Search for the cell housing the specified text and yield its [x, y] center coordinate. 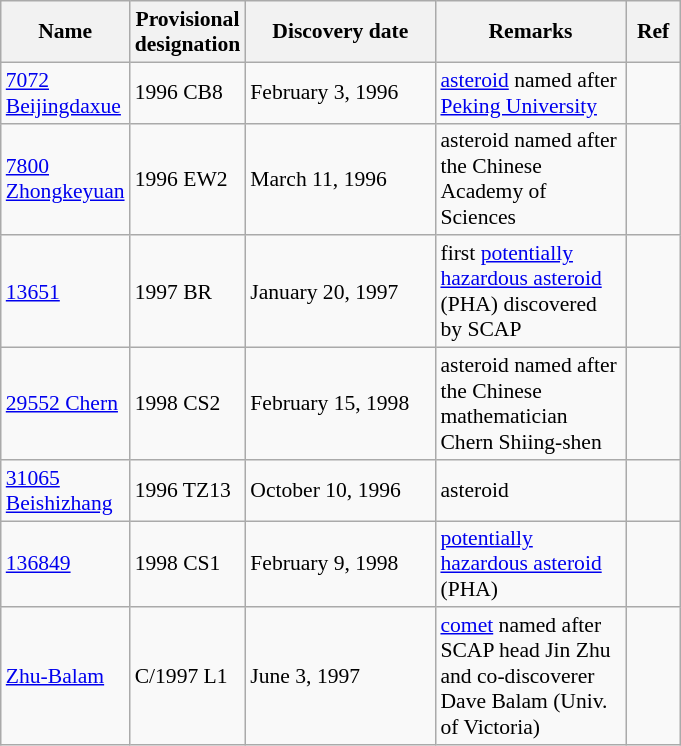
Discovery date [340, 32]
March 11, 1996 [340, 179]
asteroid named after the Chinese Academy of Sciences [530, 179]
asteroid named after the Chinese mathematician Chern Shiing-shen [530, 404]
comet named after SCAP head Jin Zhu and co-discoverer Dave Balam (Univ. of Victoria) [530, 677]
Ref [654, 32]
first potentially hazardous asteroid (PHA) discovered by SCAP [530, 292]
1998 CS1 [188, 564]
136849 [66, 564]
June 3, 1997 [340, 677]
7800 Zhongkeyuan [66, 179]
1997 BR [188, 292]
Remarks [530, 32]
29552 Chern [66, 404]
1996 TZ13 [188, 490]
February 15, 1998 [340, 404]
Provisional designation [188, 32]
31065 Beishizhang [66, 490]
7072 Beijingdaxue [66, 92]
1998 CS2 [188, 404]
Name [66, 32]
potentially hazardous asteroid (PHA) [530, 564]
1996 EW2 [188, 179]
February 9, 1998 [340, 564]
C/1997 L1 [188, 677]
13651 [66, 292]
October 10, 1996 [340, 490]
February 3, 1996 [340, 92]
January 20, 1997 [340, 292]
1996 CB8 [188, 92]
Zhu-Balam [66, 677]
asteroid [530, 490]
asteroid named after Peking University [530, 92]
